Extract the (X, Y) coordinate from the center of the cell holding the provided text.  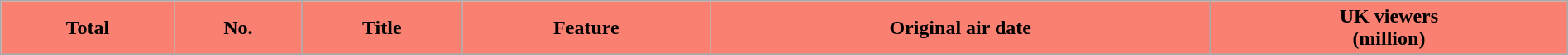
UK viewers(million) (1389, 28)
Feature (586, 28)
No. (238, 28)
Title (382, 28)
Original air date (961, 28)
Total (88, 28)
